Provide the (x, y) coordinate of the cell's center where the given text is located.  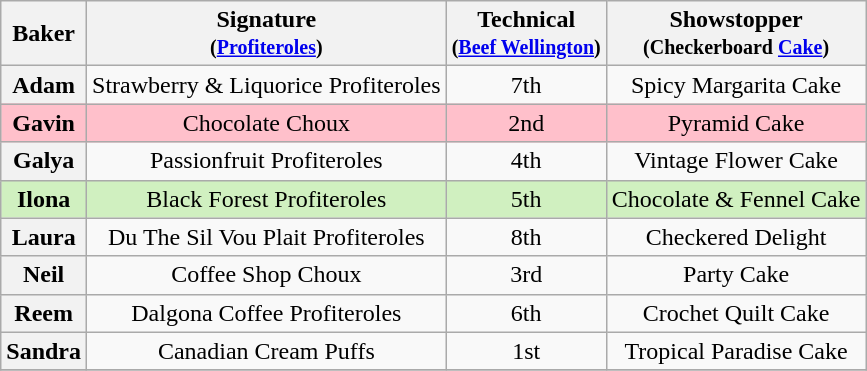
Du The Sil Vou Plait Profiteroles (267, 237)
Signature(Profiteroles) (267, 34)
Tropical Paradise Cake (736, 351)
Vintage Flower Cake (736, 161)
Showstopper(Checkerboard Cake) (736, 34)
2nd (526, 123)
Galya (44, 161)
Sandra (44, 351)
6th (526, 313)
Baker (44, 34)
Gavin (44, 123)
Neil (44, 275)
Strawberry & Liquorice Profiteroles (267, 85)
Coffee Shop Choux (267, 275)
Laura (44, 237)
Passionfruit Profiteroles (267, 161)
Party Cake (736, 275)
3rd (526, 275)
5th (526, 199)
Technical(Beef Wellington) (526, 34)
1st (526, 351)
4th (526, 161)
Chocolate Choux (267, 123)
Dalgona Coffee Profiteroles (267, 313)
Chocolate & Fennel Cake (736, 199)
Spicy Margarita Cake (736, 85)
Pyramid Cake (736, 123)
Ilona (44, 199)
Adam (44, 85)
Black Forest Profiteroles (267, 199)
8th (526, 237)
Reem (44, 313)
7th (526, 85)
Checkered Delight (736, 237)
Canadian Cream Puffs (267, 351)
Crochet Quilt Cake (736, 313)
